Output the (X, Y) coordinate of the center of the cell containing the given text.  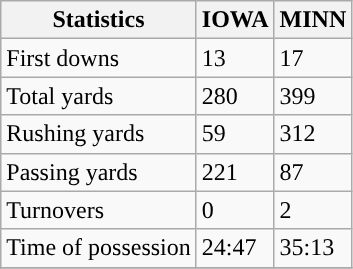
59 (235, 134)
87 (313, 172)
35:13 (313, 248)
Time of possession (99, 248)
17 (313, 58)
312 (313, 134)
0 (235, 210)
First downs (99, 58)
Turnovers (99, 210)
MINN (313, 20)
Passing yards (99, 172)
Total yards (99, 96)
IOWA (235, 20)
24:47 (235, 248)
Statistics (99, 20)
399 (313, 96)
13 (235, 58)
2 (313, 210)
280 (235, 96)
221 (235, 172)
Rushing yards (99, 134)
